Provide the [X, Y] coordinate of the cell's center where the given text is located.  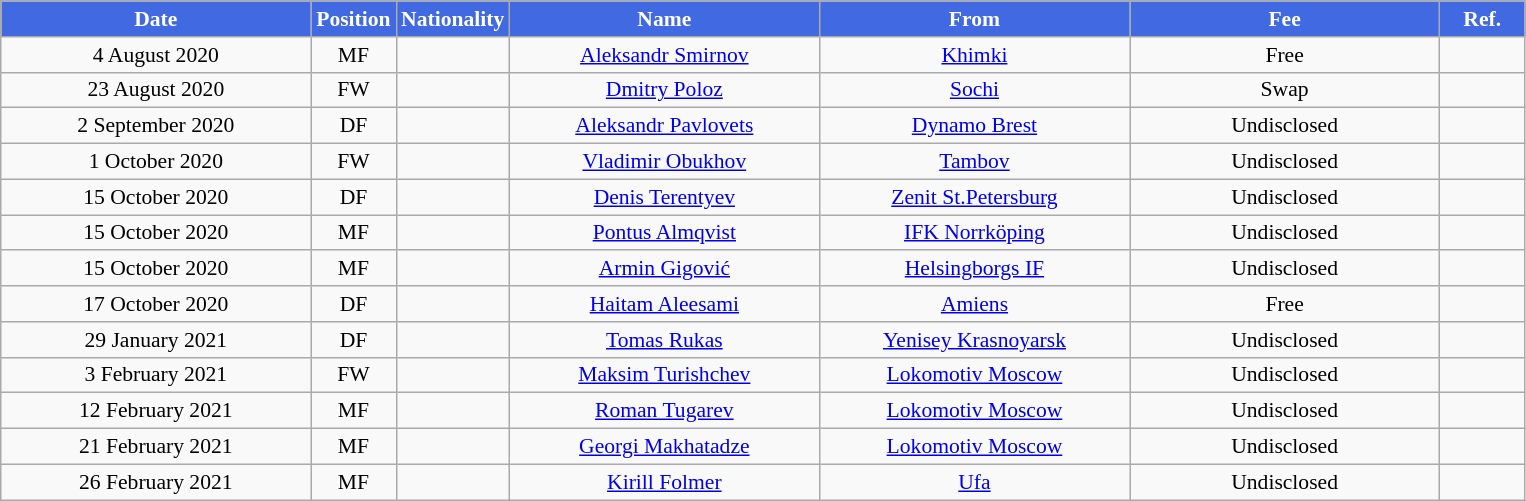
Amiens [974, 304]
Kirill Folmer [664, 482]
1 October 2020 [156, 162]
21 February 2021 [156, 447]
Denis Terentyev [664, 197]
Vladimir Obukhov [664, 162]
Tomas Rukas [664, 340]
Nationality [452, 19]
Zenit St.Petersburg [974, 197]
26 February 2021 [156, 482]
Aleksandr Pavlovets [664, 126]
Sochi [974, 90]
Khimki [974, 55]
Date [156, 19]
4 August 2020 [156, 55]
Maksim Turishchev [664, 375]
Swap [1285, 90]
Helsingborgs IF [974, 269]
IFK Norrköping [974, 233]
12 February 2021 [156, 411]
Yenisey Krasnoyarsk [974, 340]
3 February 2021 [156, 375]
Ref. [1482, 19]
17 October 2020 [156, 304]
Dmitry Poloz [664, 90]
Georgi Makhatadze [664, 447]
From [974, 19]
Haitam Aleesami [664, 304]
Pontus Almqvist [664, 233]
Tambov [974, 162]
Position [354, 19]
29 January 2021 [156, 340]
Fee [1285, 19]
Aleksandr Smirnov [664, 55]
Ufa [974, 482]
Dynamo Brest [974, 126]
2 September 2020 [156, 126]
Roman Tugarev [664, 411]
Armin Gigović [664, 269]
23 August 2020 [156, 90]
Name [664, 19]
